Return the (X, Y) coordinate for the center point of the cell that contains the specified text.  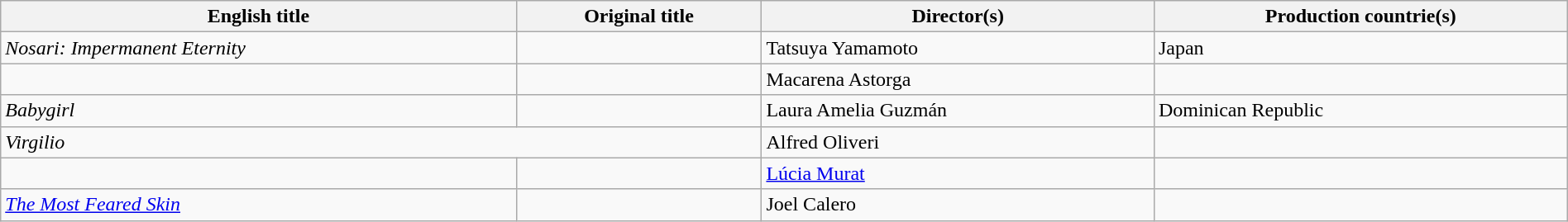
Macarena Astorga (958, 79)
Dominican Republic (1360, 111)
Lúcia Murat (958, 173)
Babygirl (258, 111)
Nosari: Impermanent Eternity (258, 48)
Japan (1360, 48)
Laura Amelia Guzmán (958, 111)
Production countrie(s) (1360, 17)
Tatsuya Yamamoto (958, 48)
English title (258, 17)
Joel Calero (958, 205)
The Most Feared Skin (258, 205)
Director(s) (958, 17)
Original title (638, 17)
Virgilio (381, 142)
Alfred Oliveri (958, 142)
